Output the [x, y] coordinate of the center of the cell containing the given text.  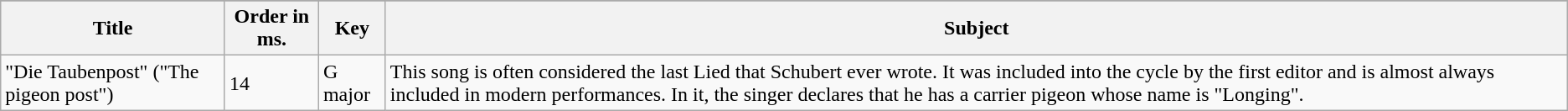
Title [113, 29]
Key [352, 29]
G major [352, 82]
14 [271, 82]
Subject [977, 29]
"Die Taubenpost" ("The pigeon post") [113, 82]
Order in ms. [271, 29]
